Return (x, y) of the center of cell containing provided text 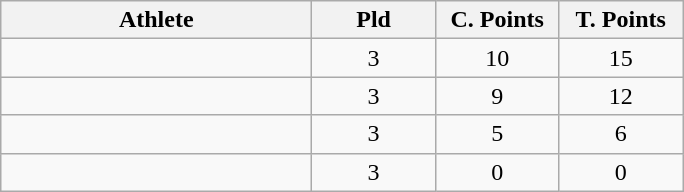
C. Points (497, 20)
Athlete (156, 20)
12 (621, 96)
10 (497, 58)
15 (621, 58)
9 (497, 96)
6 (621, 134)
Pld (374, 20)
T. Points (621, 20)
5 (497, 134)
